For the text-containing cell, return its midpoint in (x, y) coordinate format. 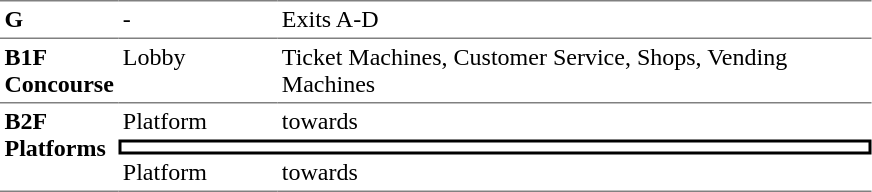
- (198, 19)
G (59, 19)
Ticket Machines, Customer Service, Shops, Vending Machines (574, 71)
Exits A-D (574, 19)
B2FPlatforms (59, 148)
B1FConcourse (59, 71)
Lobby (198, 71)
